Output the (X, Y) coordinate of the center of the cell containing the given text.  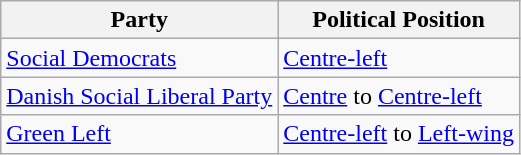
Party (140, 20)
Danish Social Liberal Party (140, 96)
Political Position (399, 20)
Centre to Centre-left (399, 96)
Centre-left to Left-wing (399, 134)
Green Left (140, 134)
Social Democrats (140, 58)
Centre-left (399, 58)
